Output the (X, Y) coordinate of the center of the cell containing the given text.  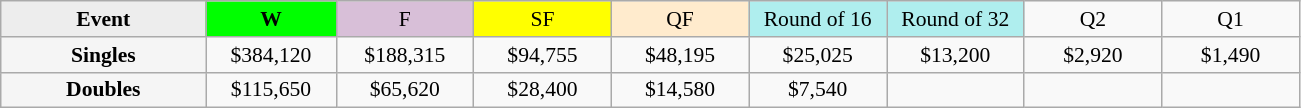
W (271, 19)
$65,620 (405, 90)
Q2 (1093, 19)
F (405, 19)
$384,120 (271, 55)
$115,650 (271, 90)
Singles (104, 55)
Doubles (104, 90)
$28,400 (543, 90)
$94,755 (543, 55)
$14,580 (680, 90)
$7,540 (818, 90)
Q1 (1231, 19)
Round of 32 (955, 19)
QF (680, 19)
$2,920 (1093, 55)
Round of 16 (818, 19)
$13,200 (955, 55)
SF (543, 19)
$188,315 (405, 55)
$1,490 (1231, 55)
Event (104, 19)
$25,025 (818, 55)
$48,195 (680, 55)
